Locate the cell with the specified text and output its [X, Y] center coordinate. 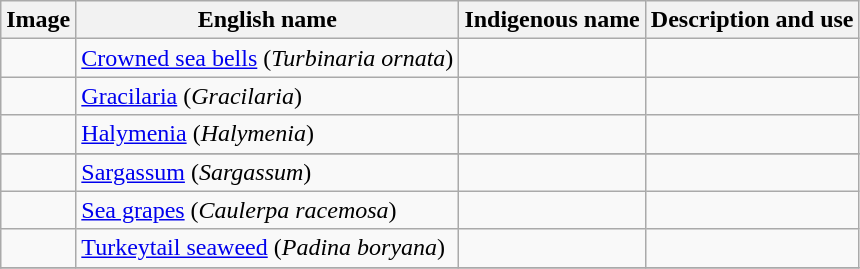
Turkeytail seaweed (Padina boryana) [268, 248]
Crowned sea bells (Turbinaria ornata) [268, 58]
Indigenous name [552, 20]
Sea grapes (Caulerpa racemosa) [268, 210]
Description and use [752, 20]
Sargassum (Sargassum) [268, 172]
English name [268, 20]
Halymenia (Halymenia) [268, 134]
Gracilaria (Gracilaria) [268, 96]
Image [38, 20]
